Capture the cell that displays the provided text and extract its [X, Y] central coordinate. 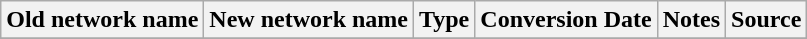
Notes [691, 20]
Type [444, 20]
Source [766, 20]
Old network name [102, 20]
Conversion Date [566, 20]
New network name [309, 20]
